Scan for the cell matching the given text and deliver its (X, Y) coordinate at center. 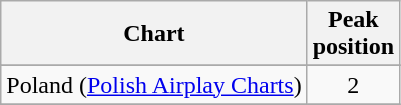
2 (353, 85)
Peakposition (353, 34)
Chart (154, 34)
Poland (Polish Airplay Charts) (154, 85)
